Detect which cell encompasses the target text, then output its [X, Y] center coordinate. 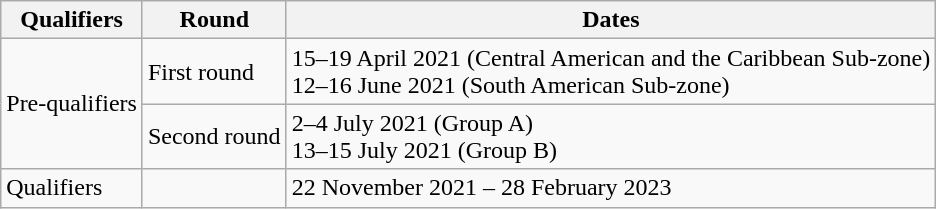
22 November 2021 – 28 February 2023 [611, 188]
Second round [214, 136]
Pre-qualifiers [72, 104]
2–4 July 2021 (Group A)13–15 July 2021 (Group B) [611, 136]
Dates [611, 20]
Round [214, 20]
First round [214, 72]
15–19 April 2021 (Central American and the Caribbean Sub-zone)12–16 June 2021 (South American Sub-zone) [611, 72]
